From the cell containing the given text, extract its center point as (X, Y) coordinate. 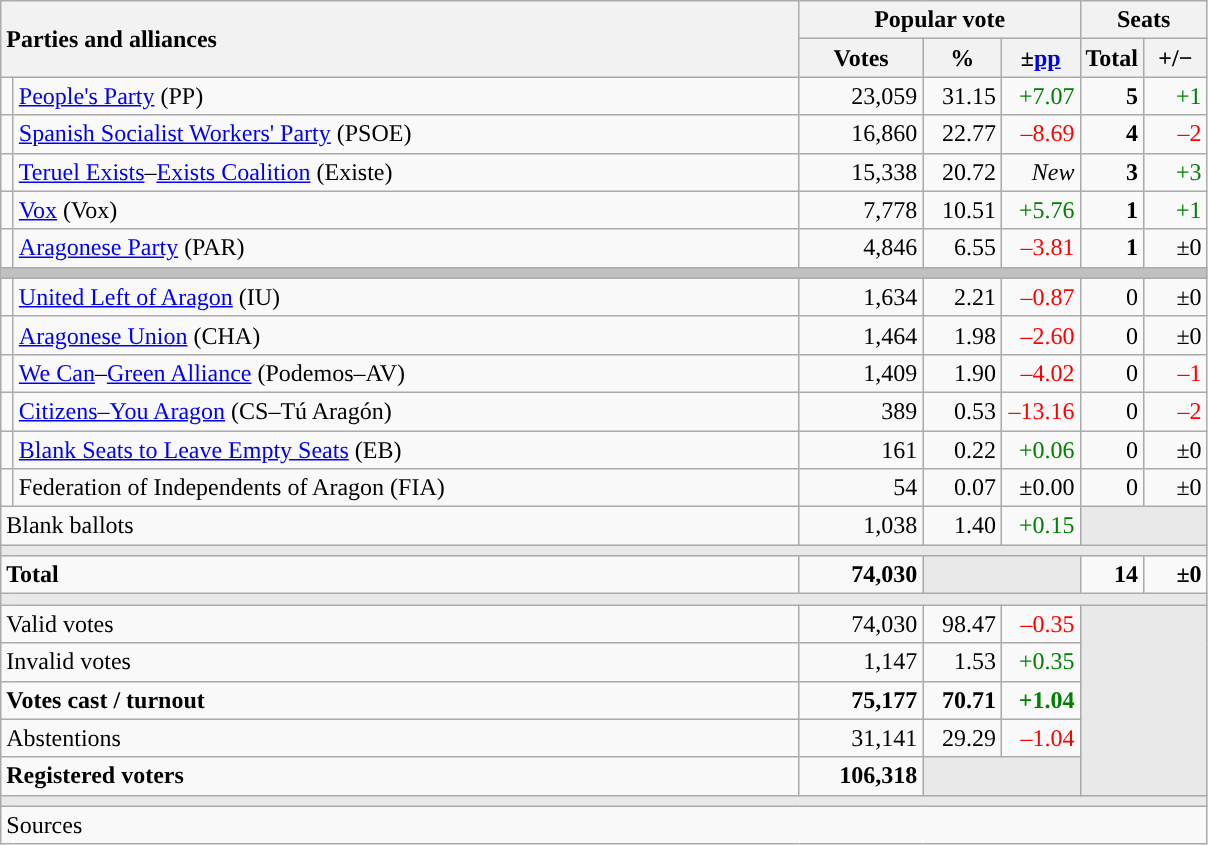
Parties and alliances (400, 39)
–1.04 (1040, 738)
United Left of Aragon (IU) (406, 297)
Invalid votes (400, 662)
+7.07 (1040, 96)
–2.60 (1040, 335)
–0.87 (1040, 297)
2.21 (962, 297)
389 (861, 411)
70.71 (962, 700)
+0.35 (1040, 662)
Sources (604, 825)
15,338 (861, 172)
4 (1112, 134)
54 (861, 488)
+/− (1176, 58)
New (1040, 172)
1,147 (861, 662)
1,038 (861, 526)
±0.00 (1040, 488)
1,464 (861, 335)
Registered voters (400, 776)
+0.15 (1040, 526)
31.15 (962, 96)
23,059 (861, 96)
Votes cast / turnout (400, 700)
1.53 (962, 662)
–13.16 (1040, 411)
14 (1112, 575)
–8.69 (1040, 134)
Spanish Socialist Workers' Party (PSOE) (406, 134)
+3 (1176, 172)
+5.76 (1040, 210)
1.40 (962, 526)
Votes (861, 58)
–3.81 (1040, 248)
3 (1112, 172)
75,177 (861, 700)
Teruel Exists–Exists Coalition (Existe) (406, 172)
–4.02 (1040, 373)
0.53 (962, 411)
98.47 (962, 624)
1,409 (861, 373)
Federation of Independents of Aragon (FIA) (406, 488)
People's Party (PP) (406, 96)
Abstentions (400, 738)
5 (1112, 96)
106,318 (861, 776)
29.29 (962, 738)
6.55 (962, 248)
22.77 (962, 134)
Valid votes (400, 624)
Blank ballots (400, 526)
Popular vote (940, 20)
Blank Seats to Leave Empty Seats (EB) (406, 449)
+1.04 (1040, 700)
–0.35 (1040, 624)
We Can–Green Alliance (Podemos–AV) (406, 373)
10.51 (962, 210)
1.90 (962, 373)
1.98 (962, 335)
16,860 (861, 134)
% (962, 58)
±pp (1040, 58)
Citizens–You Aragon (CS–Tú Aragón) (406, 411)
Vox (Vox) (406, 210)
1,634 (861, 297)
4,846 (861, 248)
Seats (1144, 20)
–1 (1176, 373)
0.07 (962, 488)
20.72 (962, 172)
0.22 (962, 449)
+0.06 (1040, 449)
Aragonese Party (PAR) (406, 248)
31,141 (861, 738)
7,778 (861, 210)
Aragonese Union (CHA) (406, 335)
161 (861, 449)
